From the cell containing the given text, extract its center point as (X, Y) coordinate. 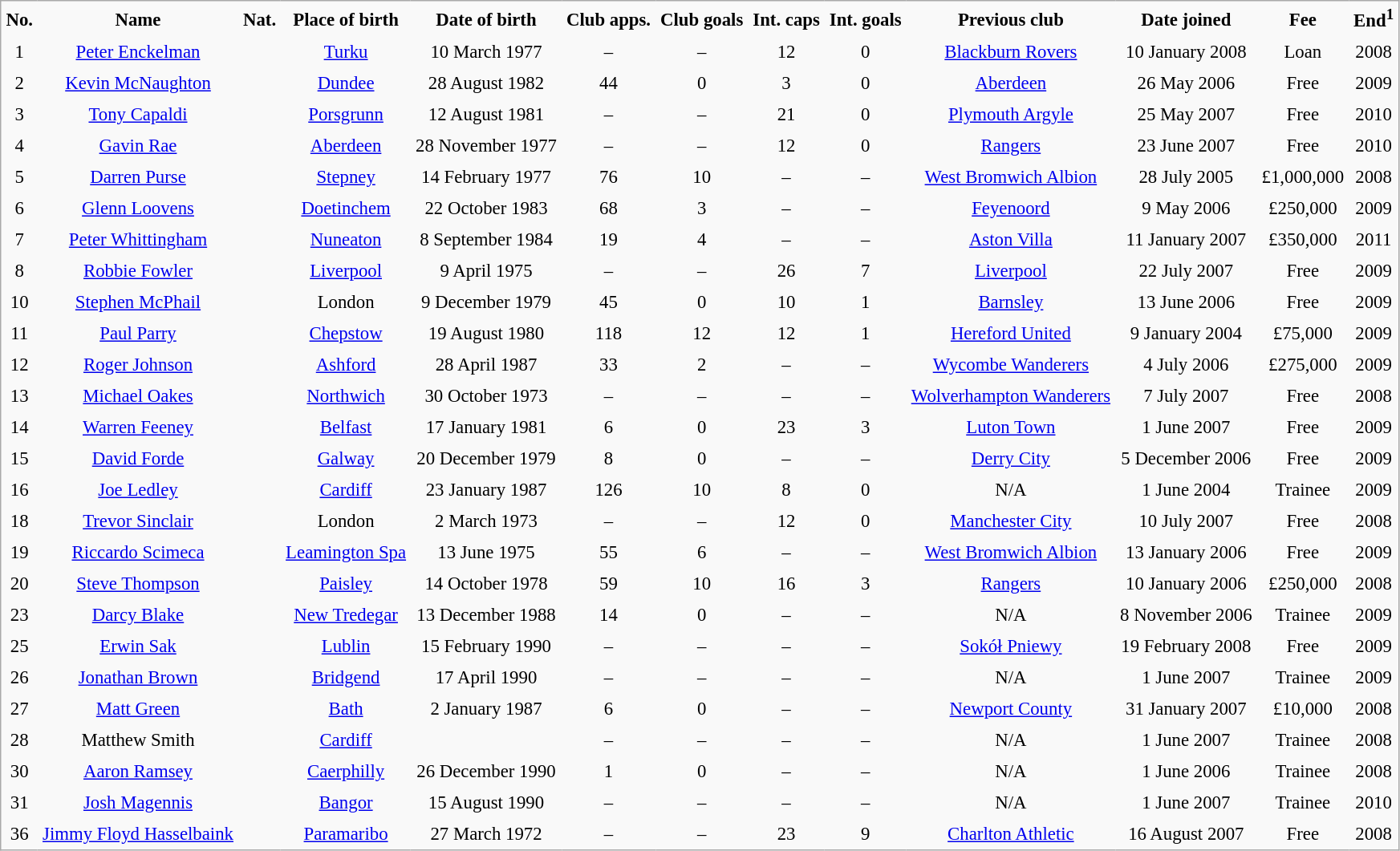
9 (866, 834)
9 May 2006 (1186, 209)
45 (608, 302)
2 January 1987 (486, 709)
126 (608, 489)
10 January 2006 (1186, 584)
26 December 1990 (486, 772)
Matthew Smith (138, 740)
Nat. (260, 18)
Newport County (1011, 709)
Barnsley (1011, 302)
Hereford United (1011, 334)
Doetinchem (346, 209)
Bangor (346, 802)
22 October 1983 (486, 209)
16 August 2007 (1186, 834)
9 January 2004 (1186, 334)
Michael Oakes (138, 396)
20 (19, 584)
26 May 2006 (1186, 83)
15 August 1990 (486, 802)
Belfast (346, 427)
Ashford (346, 364)
11 (19, 334)
14 October 1978 (486, 584)
Erwin Sak (138, 646)
Turku (346, 51)
Peter Enckelman (138, 51)
Derry City (1011, 459)
Trevor Sinclair (138, 521)
Dundee (346, 83)
Bridgend (346, 677)
28 (19, 740)
7 July 2007 (1186, 396)
Darcy Blake (138, 614)
Paramaribo (346, 834)
Steve Thompson (138, 584)
13 January 2006 (1186, 552)
28 July 2005 (1186, 176)
Porsgrunn (346, 114)
21 (786, 114)
4 July 2006 (1186, 364)
Roger Johnson (138, 364)
Galway (346, 459)
5 December 2006 (1186, 459)
13 December 1988 (486, 614)
End1 (1374, 18)
Plymouth Argyle (1011, 114)
8 November 2006 (1186, 614)
2011 (1374, 239)
Club apps. (608, 18)
2 March 1973 (486, 521)
Chepstow (346, 334)
Nuneaton (346, 239)
31 (19, 802)
Wolverhampton Wanderers (1011, 396)
59 (608, 584)
Riccardo Scimeca (138, 552)
Leamington Spa (346, 552)
10 July 2007 (1186, 521)
Previous club (1011, 18)
1 June 2004 (1186, 489)
Darren Purse (138, 176)
68 (608, 209)
18 (19, 521)
Glenn Loovens (138, 209)
£1,000,000 (1303, 176)
17 January 1981 (486, 427)
23 June 2007 (1186, 146)
Bath (346, 709)
Luton Town (1011, 427)
28 November 1977 (486, 146)
22 July 2007 (1186, 271)
10 March 1977 (486, 51)
19 August 1980 (486, 334)
28 August 1982 (486, 83)
10 January 2008 (1186, 51)
Tony Capaldi (138, 114)
£350,000 (1303, 239)
Paisley (346, 584)
12 August 1981 (486, 114)
£75,000 (1303, 334)
13 (19, 396)
Name (138, 18)
Blackburn Rovers (1011, 51)
Fee (1303, 18)
23 January 1987 (486, 489)
Feyenoord (1011, 209)
Place of birth (346, 18)
Wycombe Wanderers (1011, 364)
5 (19, 176)
28 April 1987 (486, 364)
Date joined (1186, 18)
Robbie Fowler (138, 271)
Loan (1303, 51)
27 (19, 709)
44 (608, 83)
Jimmy Floyd Hasselbaink (138, 834)
15 (19, 459)
36 (19, 834)
30 October 1973 (486, 396)
55 (608, 552)
Peter Whittingham (138, 239)
31 January 2007 (1186, 709)
9 April 1975 (486, 271)
Jonathan Brown (138, 677)
8 September 1984 (486, 239)
Matt Green (138, 709)
No. (19, 18)
13 June 2006 (1186, 302)
£275,000 (1303, 364)
118 (608, 334)
£10,000 (1303, 709)
9 December 1979 (486, 302)
19 February 2008 (1186, 646)
14 February 1977 (486, 176)
33 (608, 364)
Paul Parry (138, 334)
Manchester City (1011, 521)
Charlton Athletic (1011, 834)
Kevin McNaughton (138, 83)
New Tredegar (346, 614)
20 December 1979 (486, 459)
Stepney (346, 176)
Lublin (346, 646)
Int. caps (786, 18)
Int. goals (866, 18)
Caerphilly (346, 772)
17 April 1990 (486, 677)
Club goals (701, 18)
30 (19, 772)
13 June 1975 (486, 552)
15 February 1990 (486, 646)
Gavin Rae (138, 146)
Aaron Ramsey (138, 772)
1 June 2006 (1186, 772)
Josh Magennis (138, 802)
Date of birth (486, 18)
11 January 2007 (1186, 239)
Stephen McPhail (138, 302)
27 March 1972 (486, 834)
Northwich (346, 396)
25 May 2007 (1186, 114)
25 (19, 646)
Aston Villa (1011, 239)
76 (608, 176)
Joe Ledley (138, 489)
Warren Feeney (138, 427)
Sokół Pniewy (1011, 646)
David Forde (138, 459)
